Extract the (x, y) coordinate from the center of the cell holding the provided text.  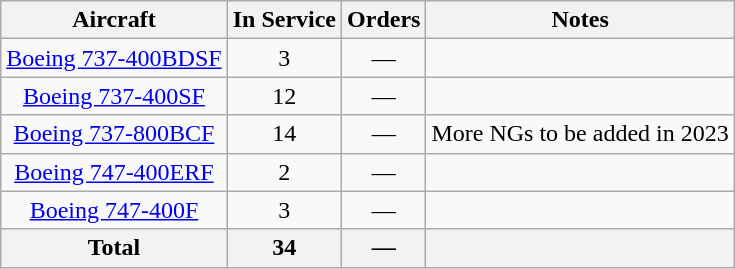
34 (284, 248)
Orders (384, 20)
Notes (580, 20)
Boeing 747-400ERF (114, 172)
Boeing 747-400F (114, 210)
Aircraft (114, 20)
Boeing 737-400BDSF (114, 58)
In Service (284, 20)
Boeing 737-800BCF (114, 134)
14 (284, 134)
Total (114, 248)
2 (284, 172)
Boeing 737-400SF (114, 96)
12 (284, 96)
More NGs to be added in 2023 (580, 134)
